Find where the given text appears and provide that cell's center as [x, y] coordinate. 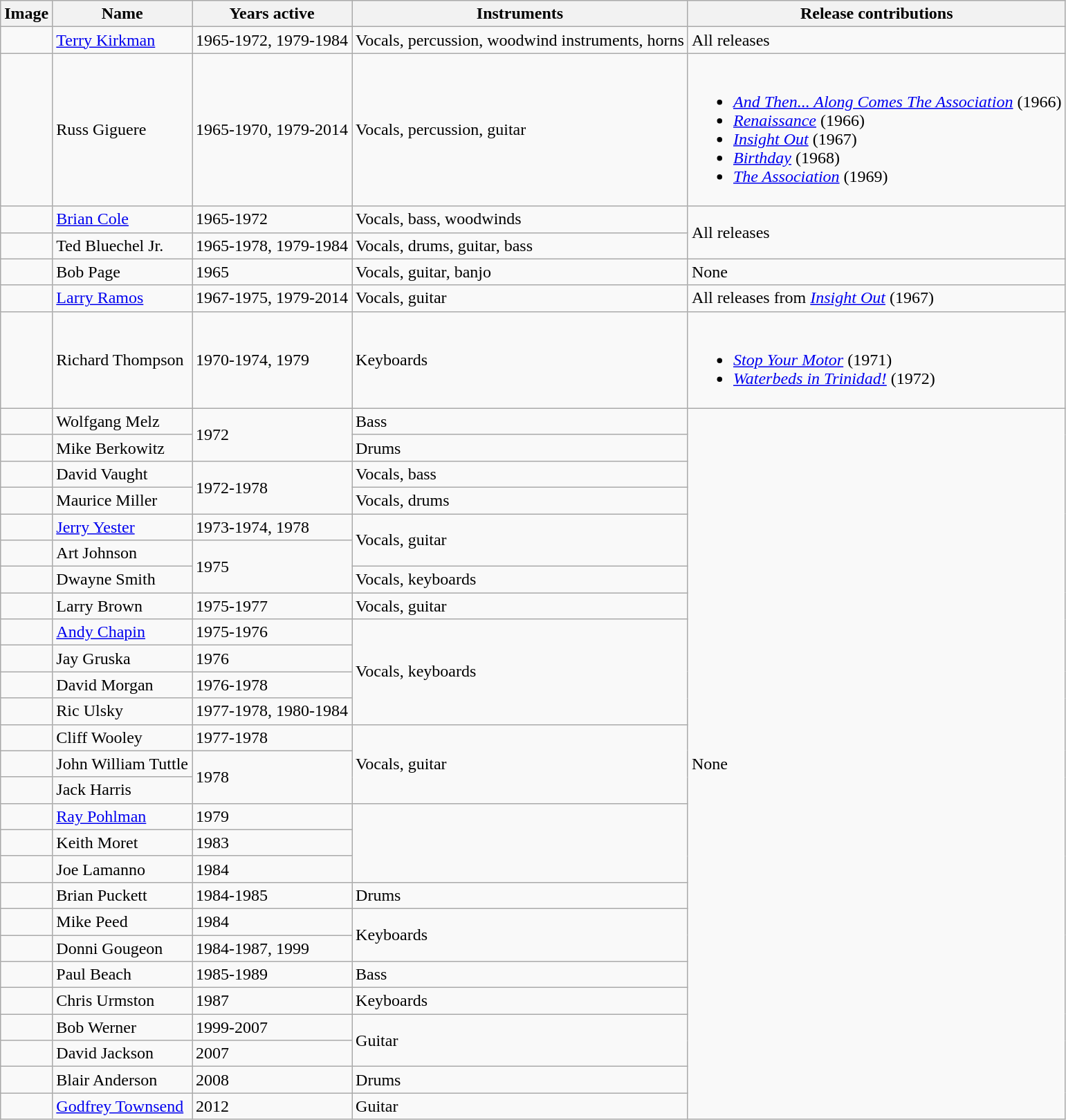
Vocals, bass [520, 474]
1983 [273, 843]
Years active [273, 14]
1978 [273, 777]
1965-1978, 1979-1984 [273, 246]
1965-1970, 1979-2014 [273, 130]
1965-1972 [273, 219]
Brian Puckett [122, 895]
John William Tuttle [122, 764]
Andy Chapin [122, 632]
Release contributions [876, 14]
Mike Peed [122, 921]
Richard Thompson [122, 360]
1979 [273, 816]
Art Johnson [122, 553]
1972-1978 [273, 487]
Vocals, drums [520, 500]
1977-1978, 1980-1984 [273, 711]
1972 [273, 434]
1975-1977 [273, 606]
1975 [273, 567]
1976 [273, 659]
Terry Kirkman [122, 40]
2008 [273, 1080]
Joe Lamanno [122, 869]
David Vaught [122, 474]
Name [122, 14]
Godfrey Townsend [122, 1106]
Vocals, percussion, woodwind instruments, horns [520, 40]
Vocals, percussion, guitar [520, 130]
1973-1974, 1978 [273, 526]
Donni Gougeon [122, 948]
1975-1976 [273, 632]
Russ Giguere [122, 130]
Dwayne Smith [122, 580]
1985-1989 [273, 975]
Instruments [520, 14]
Jack Harris [122, 790]
1987 [273, 1001]
Ted Bluechel Jr. [122, 246]
1967-1975, 1979-2014 [273, 298]
David Jackson [122, 1054]
Vocals, drums, guitar, bass [520, 246]
Cliff Wooley [122, 737]
Wolfgang Melz [122, 421]
Bob Page [122, 272]
Brian Cole [122, 219]
Mike Berkowitz [122, 448]
Vocals, guitar, banjo [520, 272]
Maurice Miller [122, 500]
Chris Urmston [122, 1001]
1976-1978 [273, 685]
Vocals, bass, woodwinds [520, 219]
2007 [273, 1054]
1999-2007 [273, 1027]
Jerry Yester [122, 526]
1965 [273, 272]
1977-1978 [273, 737]
And Then... Along Comes The Association (1966)Renaissance (1966)Insight Out (1967)Birthday (1968)The Association (1969) [876, 130]
Bob Werner [122, 1027]
Ray Pohlman [122, 816]
Jay Gruska [122, 659]
1984-1985 [273, 895]
1970-1974, 1979 [273, 360]
Stop Your Motor (1971)Waterbeds in Trinidad! (1972) [876, 360]
Paul Beach [122, 975]
1965-1972, 1979-1984 [273, 40]
Ric Ulsky [122, 711]
Blair Anderson [122, 1080]
David Morgan [122, 685]
Image [26, 14]
1984-1987, 1999 [273, 948]
Larry Ramos [122, 298]
All releases from Insight Out (1967) [876, 298]
Larry Brown [122, 606]
2012 [273, 1106]
Keith Moret [122, 843]
